Extract the [X, Y] coordinate from the center of the cell holding the provided text.  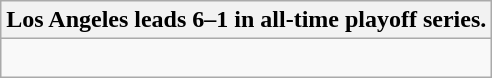
Los Angeles leads 6–1 in all-time playoff series. [246, 20]
